Detect which cell encompasses the target text, then output its [X, Y] center coordinate. 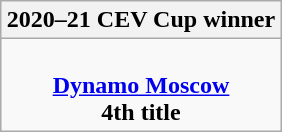
2020–21 CEV Cup winner [140, 20]
Dynamo Moscow 4th title [140, 85]
